Provide the (X, Y) coordinate of the cell's center where the given text is located.  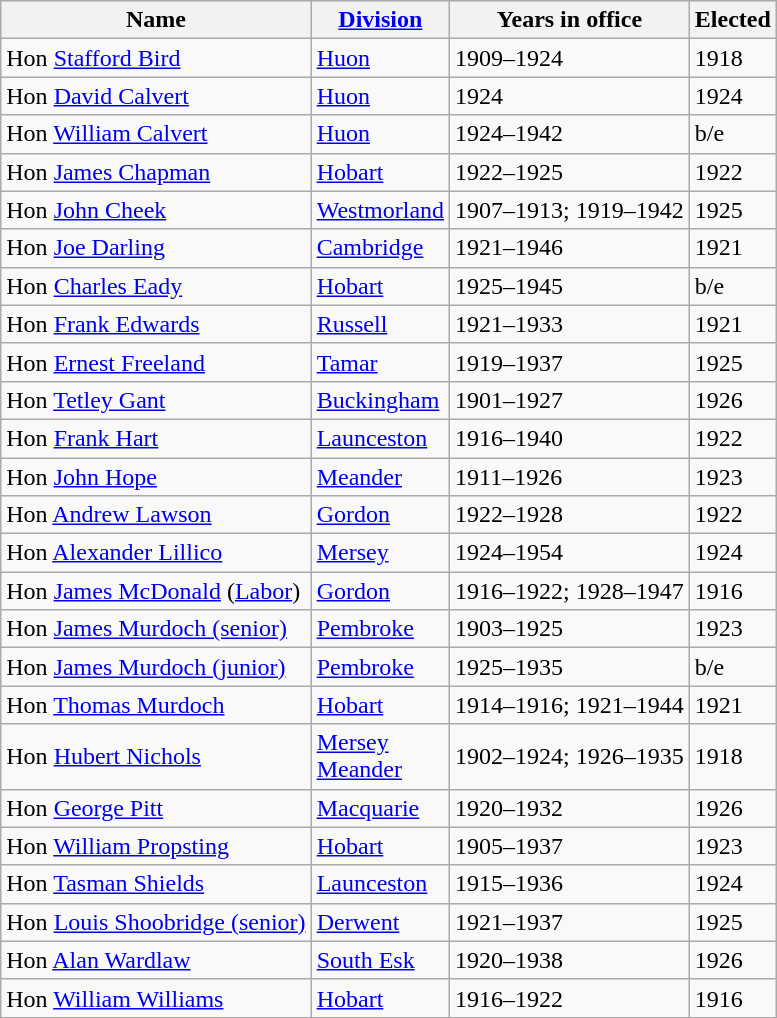
Hon Tetley Gant (156, 400)
Hon John Hope (156, 477)
Buckingham (380, 400)
Hon William Williams (156, 998)
1909–1924 (570, 58)
1920–1932 (570, 808)
1922–1925 (570, 172)
1915–1936 (570, 884)
Hon Ernest Freeland (156, 362)
Hon Alan Wardlaw (156, 960)
Hon James McDonald (Labor) (156, 591)
1919–1937 (570, 362)
Mersey (380, 553)
Hon James Murdoch (senior) (156, 629)
1924–1954 (570, 553)
1924–1942 (570, 134)
1921–1937 (570, 922)
Meander (380, 477)
1916–1922 (570, 998)
Russell (380, 324)
Hon Andrew Lawson (156, 515)
Tamar (380, 362)
1903–1925 (570, 629)
Elected (732, 20)
Hon Joe Darling (156, 248)
1916–1940 (570, 438)
1920–1938 (570, 960)
Hon Hubert Nichols (156, 756)
Hon James Murdoch (junior) (156, 667)
Macquarie (380, 808)
1925–1945 (570, 286)
Division (380, 20)
Hon Frank Edwards (156, 324)
1916–1922; 1928–1947 (570, 591)
MerseyMeander (380, 756)
1901–1927 (570, 400)
1914–1916; 1921–1944 (570, 705)
Hon David Calvert (156, 96)
Cambridge (380, 248)
Derwent (380, 922)
South Esk (380, 960)
1921–1946 (570, 248)
1902–1924; 1926–1935 (570, 756)
Hon John Cheek (156, 210)
1911–1926 (570, 477)
Hon George Pitt (156, 808)
Hon William Calvert (156, 134)
Hon Alexander Lillico (156, 553)
1907–1913; 1919–1942 (570, 210)
Hon Frank Hart (156, 438)
Name (156, 20)
Hon Thomas Murdoch (156, 705)
Hon Tasman Shields (156, 884)
1925–1935 (570, 667)
Hon William Propsting (156, 846)
Hon James Chapman (156, 172)
1922–1928 (570, 515)
Years in office (570, 20)
1921–1933 (570, 324)
Hon Charles Eady (156, 286)
Westmorland (380, 210)
Hon Louis Shoobridge (senior) (156, 922)
1905–1937 (570, 846)
Hon Stafford Bird (156, 58)
